Identify which cell holds the provided text, then report its [x, y] central coordinate. 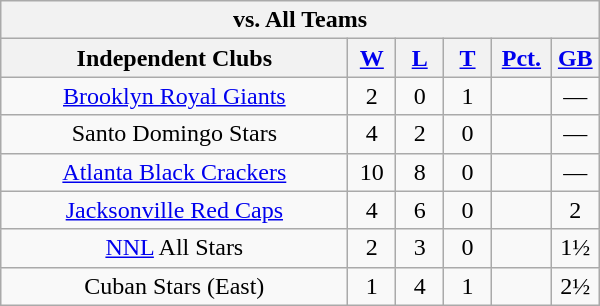
8 [420, 172]
1½ [575, 248]
3 [420, 248]
Independent Clubs [174, 58]
T [468, 58]
Pct. [521, 58]
L [420, 58]
Brooklyn Royal Giants [174, 96]
2½ [575, 286]
NNL All Stars [174, 248]
Santo Domingo Stars [174, 134]
W [372, 58]
6 [420, 210]
Cuban Stars (East) [174, 286]
10 [372, 172]
vs. All Teams [300, 20]
Jacksonville Red Caps [174, 210]
GB [575, 58]
Atlanta Black Crackers [174, 172]
